Extract the [x, y] coordinate from the center of the cell holding the provided text.  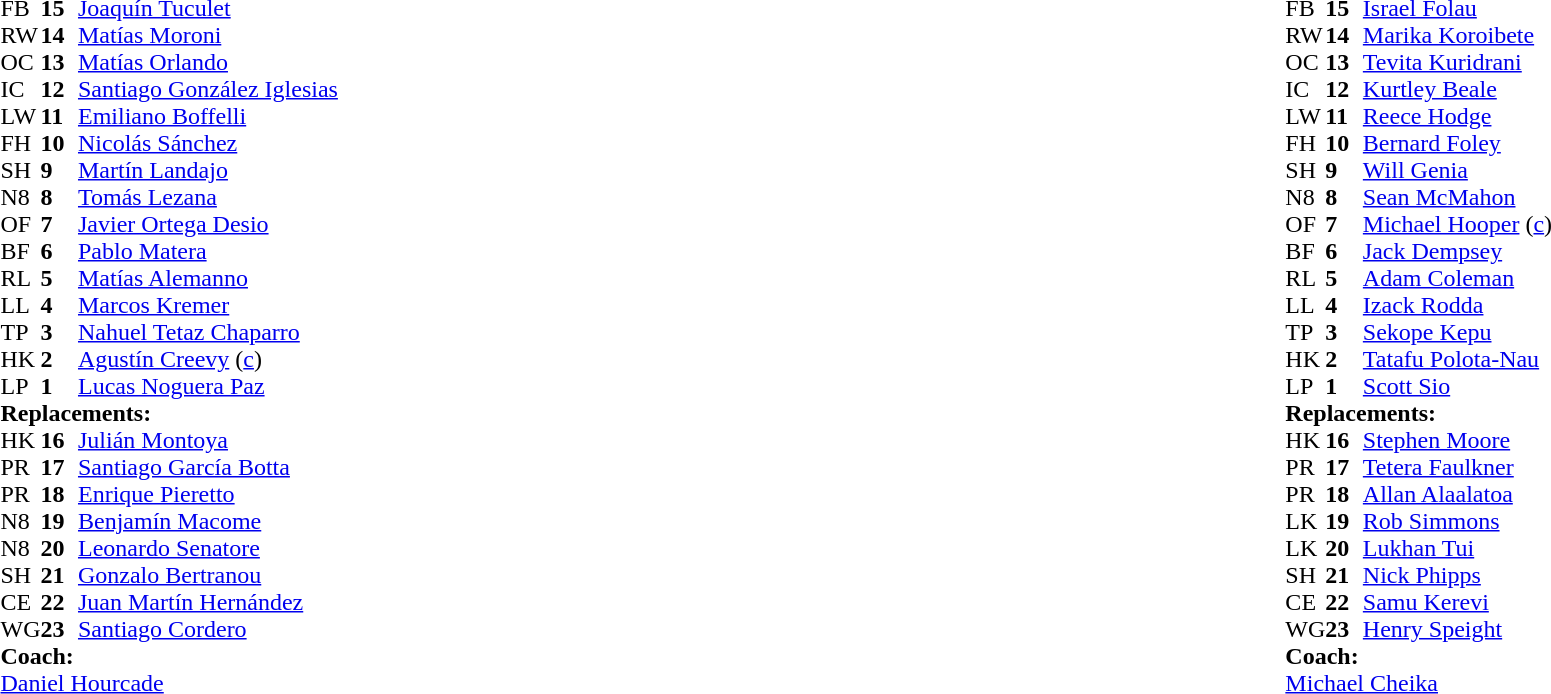
Pablo Matera [208, 252]
Tomás Lezana [208, 198]
Gonzalo Bertranou [208, 576]
Leonardo Senatore [208, 548]
Juan Martín Hernández [208, 602]
Nicolás Sánchez [208, 144]
Javier Ortega Desio [208, 224]
Martín Landajo [208, 170]
Santiago García Botta [208, 468]
Matías Alemanno [208, 278]
Santiago Cordero [208, 630]
Lucas Noguera Paz [208, 386]
Julián Montoya [208, 440]
Enrique Pieretto [208, 494]
Coach: [168, 656]
Matías Orlando [208, 62]
Replacements: [168, 414]
Agustín Creevy (c) [208, 360]
Santiago González Iglesias [208, 90]
Marcos Kremer [208, 306]
Nahuel Tetaz Chaparro [208, 332]
Emiliano Boffelli [208, 116]
Benjamín Macome [208, 522]
Matías Moroni [208, 36]
